Return the (x, y) coordinate for the center point of the cell that contains the specified text.  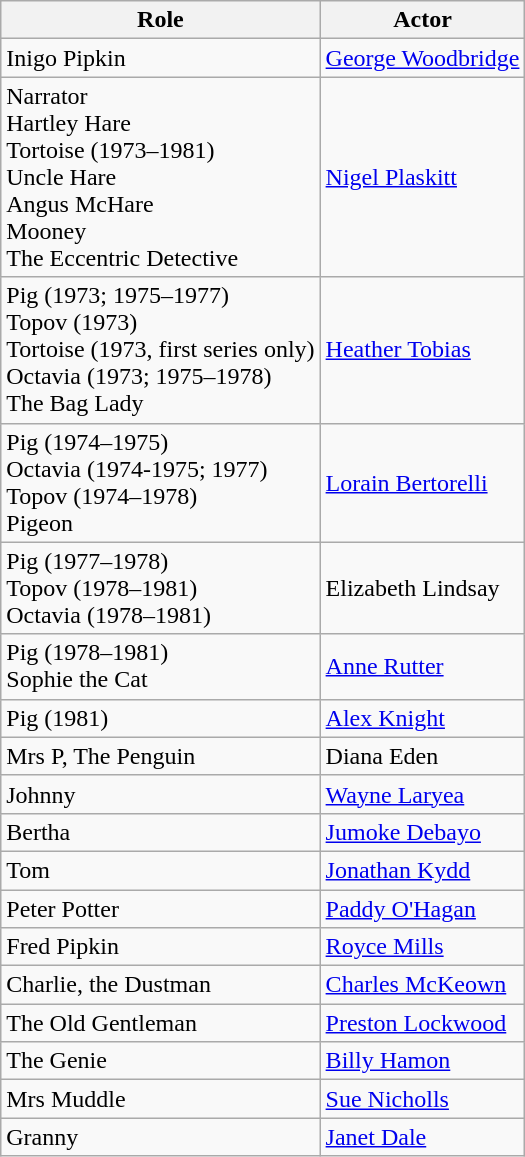
Inigo Pipkin (160, 58)
Janet Dale (422, 1137)
Pig (1981) (160, 718)
Fred Pipkin (160, 947)
Sue Nicholls (422, 1099)
The Old Gentleman (160, 1023)
Alex Knight (422, 718)
Bertha (160, 832)
Actor (422, 20)
Preston Lockwood (422, 1023)
Jumoke Debayo (422, 832)
Tom (160, 870)
Nigel Plaskitt (422, 177)
Role (160, 20)
Peter Potter (160, 909)
Billy Hamon (422, 1061)
Heather Tobias (422, 350)
Granny (160, 1137)
Pig (1978–1981)Sophie the Cat (160, 666)
Pig (1977–1978)Topov (1978–1981)Octavia (1978–1981) (160, 588)
Anne Rutter (422, 666)
Diana Eden (422, 756)
Wayne Laryea (422, 794)
Mrs P, The Penguin (160, 756)
Charles McKeown (422, 985)
George Woodbridge (422, 58)
Johnny (160, 794)
Paddy O'Hagan (422, 909)
Jonathan Kydd (422, 870)
Royce Mills (422, 947)
Charlie, the Dustman (160, 985)
Lorain Bertorelli (422, 482)
Mrs Muddle (160, 1099)
NarratorHartley HareTortoise (1973–1981)Uncle HareAngus McHareMooneyThe Eccentric Detective (160, 177)
Pig (1974–1975)Octavia (1974-1975; 1977)Topov (1974–1978)Pigeon (160, 482)
Pig (1973; 1975–1977)Topov (1973)Tortoise (1973, first series only)Octavia (1973; 1975–1978)The Bag Lady (160, 350)
The Genie (160, 1061)
Elizabeth Lindsay (422, 588)
